Search for the cell housing the specified text and yield its (X, Y) center coordinate. 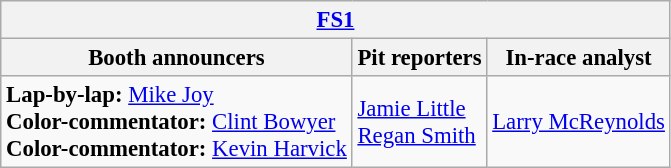
Lap-by-lap: Mike JoyColor-commentator: Clint BowyerColor-commentator: Kevin Harvick (176, 122)
Pit reporters (420, 58)
FS1 (336, 20)
In-race analyst (578, 58)
Jamie LittleRegan Smith (420, 122)
Larry McReynolds (578, 122)
Booth announcers (176, 58)
